Identify which cell holds the provided text, then report its (X, Y) central coordinate. 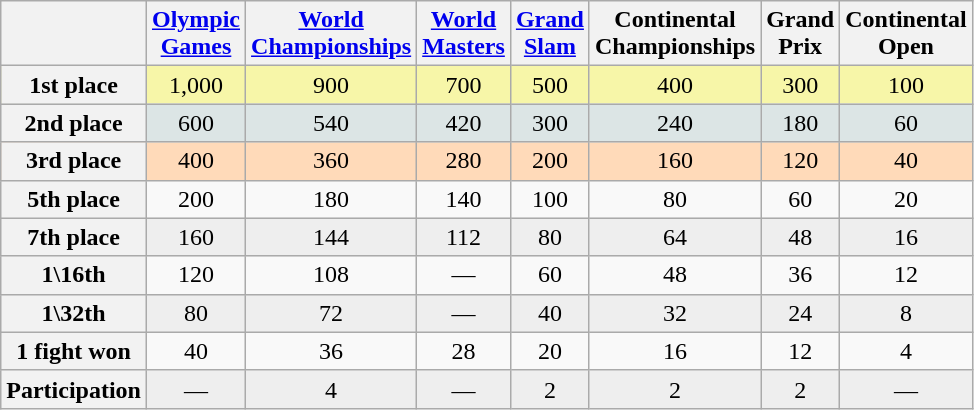
420 (464, 123)
GrandPrix (800, 34)
1,000 (196, 85)
72 (332, 313)
144 (332, 237)
5th place (74, 199)
360 (332, 161)
1\16th (74, 275)
ContinentalOpen (906, 34)
280 (464, 161)
8 (906, 313)
240 (674, 123)
140 (464, 199)
900 (332, 85)
WorldMasters (464, 34)
3rd place (74, 161)
28 (464, 351)
112 (464, 237)
64 (674, 237)
WorldChampionships (332, 34)
7th place (74, 237)
1st place (74, 85)
1\32th (74, 313)
600 (196, 123)
32 (674, 313)
2nd place (74, 123)
1 fight won (74, 351)
GrandSlam (550, 34)
OlympicGames (196, 34)
ContinentalChampionships (674, 34)
700 (464, 85)
Participation (74, 389)
540 (332, 123)
108 (332, 275)
24 (800, 313)
500 (550, 85)
